Scan for the cell matching the given text and deliver its [X, Y] coordinate at center. 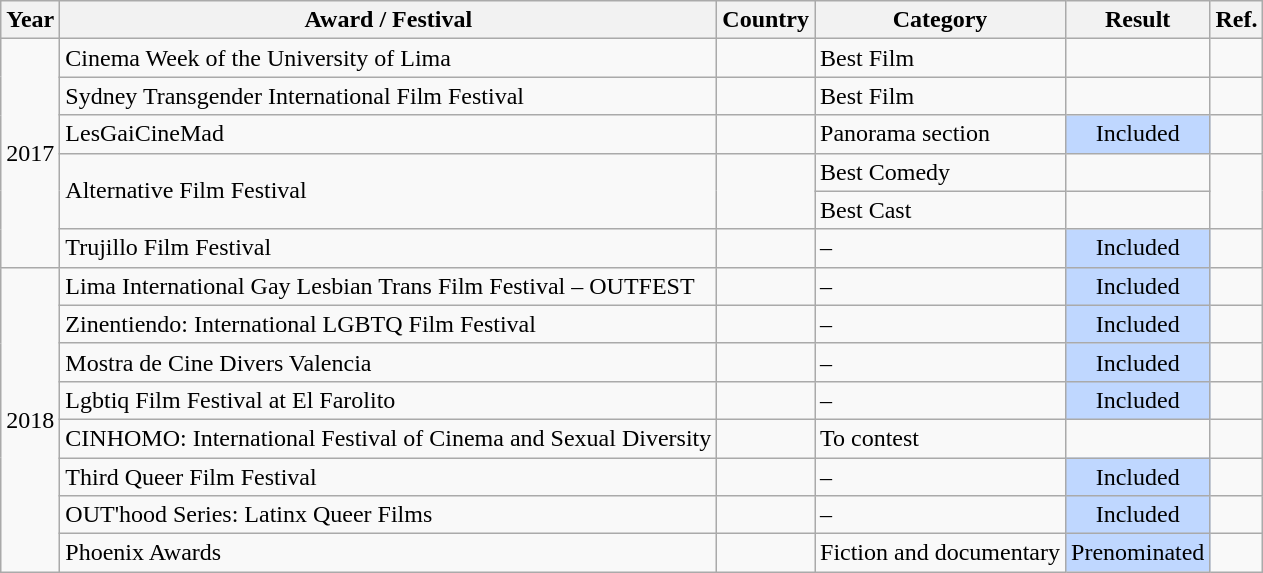
Lima International Gay Lesbian Trans Film Festival – OUTFEST [388, 286]
Alternative Film Festival [388, 191]
Lgbtiq Film Festival at El Farolito [388, 400]
OUT'hood Series: Latinx Queer Films [388, 515]
Fiction and documentary [940, 553]
Year [30, 20]
To contest [940, 438]
Phoenix Awards [388, 553]
CINHOMO: International Festival of Cinema and Sexual Diversity [388, 438]
Trujillo Film Festival [388, 248]
Best Comedy [940, 172]
Panorama section [940, 134]
Sydney Transgender International Film Festival [388, 96]
Award / Festival [388, 20]
Prenominated [1138, 553]
Cinema Week of the University of Lima [388, 58]
LesGaiCineMad [388, 134]
Category [940, 20]
Mostra de Cine Divers Valencia [388, 362]
2018 [30, 419]
2017 [30, 153]
Ref. [1236, 20]
Zinentiendo: International LGBTQ Film Festival [388, 324]
Third Queer Film Festival [388, 477]
Country [766, 20]
Result [1138, 20]
Best Cast [940, 210]
